Pinpoint the cell where the given text exists, returning its [x, y] midpoint coordinate. 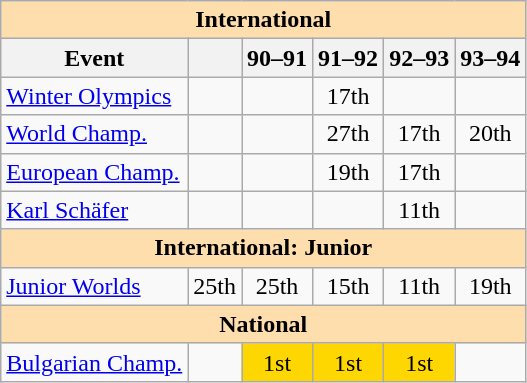
European Champ. [94, 172]
93–94 [490, 58]
90–91 [278, 58]
Karl Schäfer [94, 210]
Winter Olympics [94, 96]
Junior Worlds [94, 286]
Bulgarian Champ. [94, 362]
National [264, 324]
92–93 [420, 58]
91–92 [348, 58]
Event [94, 58]
International [264, 20]
15th [348, 286]
27th [348, 134]
20th [490, 134]
International: Junior [264, 248]
World Champ. [94, 134]
